Find where the given text appears and provide that cell's center as (x, y) coordinate. 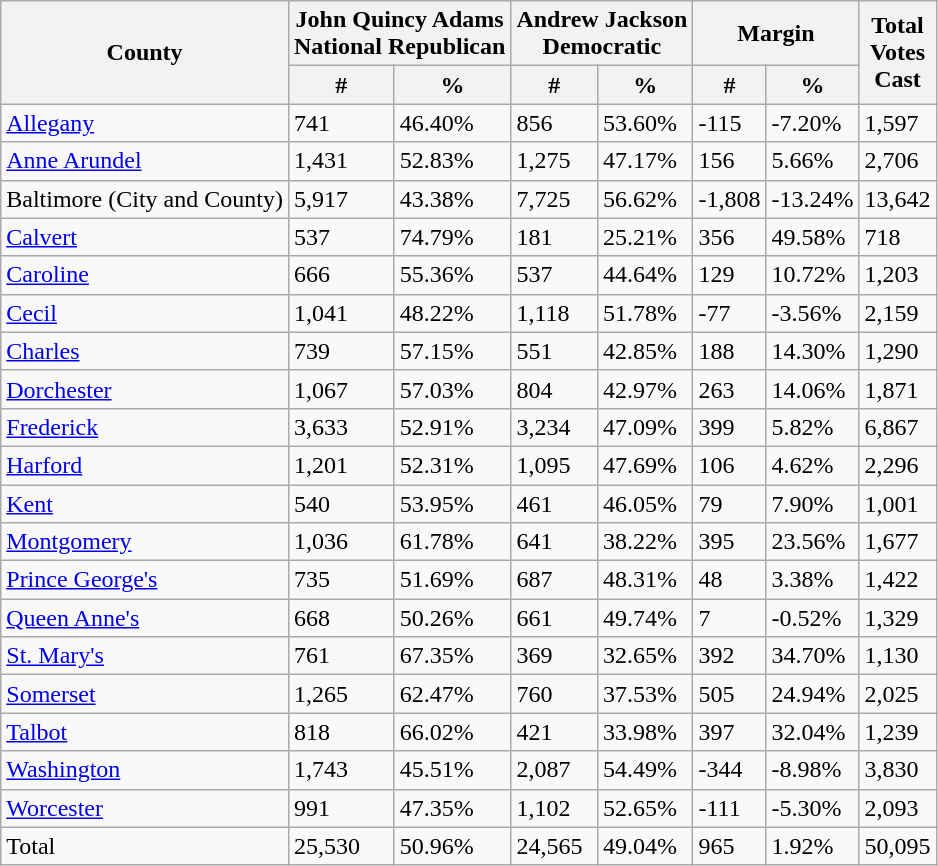
County (145, 52)
46.05% (644, 503)
399 (730, 427)
Somerset (145, 694)
-115 (730, 123)
1,743 (341, 770)
804 (554, 389)
-5.30% (812, 808)
St. Mary's (145, 656)
32.65% (644, 656)
49.74% (644, 618)
1,275 (554, 161)
32.04% (812, 732)
129 (730, 275)
461 (554, 503)
1,067 (341, 389)
761 (341, 656)
46.40% (452, 123)
735 (341, 580)
52.91% (452, 427)
1,095 (554, 465)
51.69% (452, 580)
1,265 (341, 694)
Allegany (145, 123)
551 (554, 351)
687 (554, 580)
991 (341, 808)
44.64% (644, 275)
2,087 (554, 770)
661 (554, 618)
50.96% (452, 846)
34.70% (812, 656)
53.60% (644, 123)
Anne Arundel (145, 161)
1,130 (898, 656)
-1,808 (730, 199)
5.82% (812, 427)
1,118 (554, 313)
2,706 (898, 161)
1,203 (898, 275)
741 (341, 123)
1,001 (898, 503)
-8.98% (812, 770)
668 (341, 618)
2,093 (898, 808)
47.69% (644, 465)
106 (730, 465)
156 (730, 161)
Andrew JacksonDemocratic (602, 34)
666 (341, 275)
37.53% (644, 694)
48.22% (452, 313)
856 (554, 123)
48 (730, 580)
641 (554, 542)
1,041 (341, 313)
14.06% (812, 389)
10.72% (812, 275)
392 (730, 656)
1,677 (898, 542)
-7.20% (812, 123)
Baltimore (City and County) (145, 199)
49.04% (644, 846)
66.02% (452, 732)
47.17% (644, 161)
1,329 (898, 618)
52.83% (452, 161)
62.47% (452, 694)
Talbot (145, 732)
48.31% (644, 580)
52.31% (452, 465)
14.30% (812, 351)
Montgomery (145, 542)
Margin (776, 34)
Dorchester (145, 389)
1,597 (898, 123)
369 (554, 656)
55.36% (452, 275)
-0.52% (812, 618)
56.62% (644, 199)
79 (730, 503)
3,830 (898, 770)
51.78% (644, 313)
1,431 (341, 161)
421 (554, 732)
Kent (145, 503)
74.79% (452, 237)
188 (730, 351)
42.85% (644, 351)
43.38% (452, 199)
818 (341, 732)
2,296 (898, 465)
24,565 (554, 846)
47.35% (452, 808)
1,422 (898, 580)
263 (730, 389)
24.94% (812, 694)
Frederick (145, 427)
Queen Anne's (145, 618)
7 (730, 618)
Harford (145, 465)
49.58% (812, 237)
356 (730, 237)
54.49% (644, 770)
5.66% (812, 161)
50.26% (452, 618)
53.95% (452, 503)
1,102 (554, 808)
Cecil (145, 313)
540 (341, 503)
61.78% (452, 542)
57.03% (452, 389)
6,867 (898, 427)
-3.56% (812, 313)
57.15% (452, 351)
Prince George's (145, 580)
John Quincy AdamsNational Republican (399, 34)
45.51% (452, 770)
-111 (730, 808)
1,201 (341, 465)
50,095 (898, 846)
47.09% (644, 427)
25,530 (341, 846)
-13.24% (812, 199)
1,871 (898, 389)
TotalVotesCast (898, 52)
3,633 (341, 427)
3.38% (812, 580)
52.65% (644, 808)
1,239 (898, 732)
38.22% (644, 542)
395 (730, 542)
Calvert (145, 237)
760 (554, 694)
7,725 (554, 199)
1.92% (812, 846)
42.97% (644, 389)
181 (554, 237)
4.62% (812, 465)
Caroline (145, 275)
2,159 (898, 313)
1,290 (898, 351)
Worcester (145, 808)
3,234 (554, 427)
Charles (145, 351)
13,642 (898, 199)
-344 (730, 770)
505 (730, 694)
67.35% (452, 656)
Total (145, 846)
-77 (730, 313)
718 (898, 237)
397 (730, 732)
2,025 (898, 694)
33.98% (644, 732)
7.90% (812, 503)
Washington (145, 770)
25.21% (644, 237)
23.56% (812, 542)
1,036 (341, 542)
739 (341, 351)
965 (730, 846)
5,917 (341, 199)
